Pinpoint the cell where the given text exists, returning its (X, Y) midpoint coordinate. 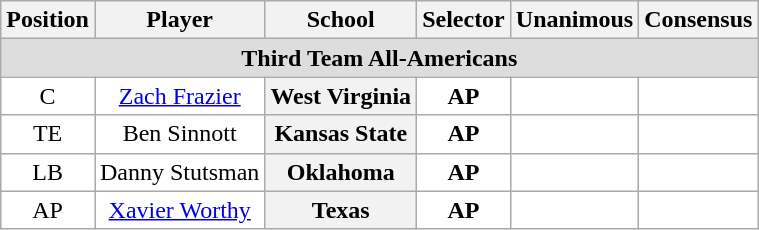
Ben Sinnott (179, 134)
School (341, 20)
Position (48, 20)
TE (48, 134)
Zach Frazier (179, 96)
Consensus (698, 20)
LB (48, 172)
Kansas State (341, 134)
Player (179, 20)
Unanimous (574, 20)
C (48, 96)
Oklahoma (341, 172)
Selector (464, 20)
Danny Stutsman (179, 172)
Xavier Worthy (179, 210)
Texas (341, 210)
Third Team All-Americans (380, 58)
West Virginia (341, 96)
